Capture the cell that displays the provided text and extract its (x, y) central coordinate. 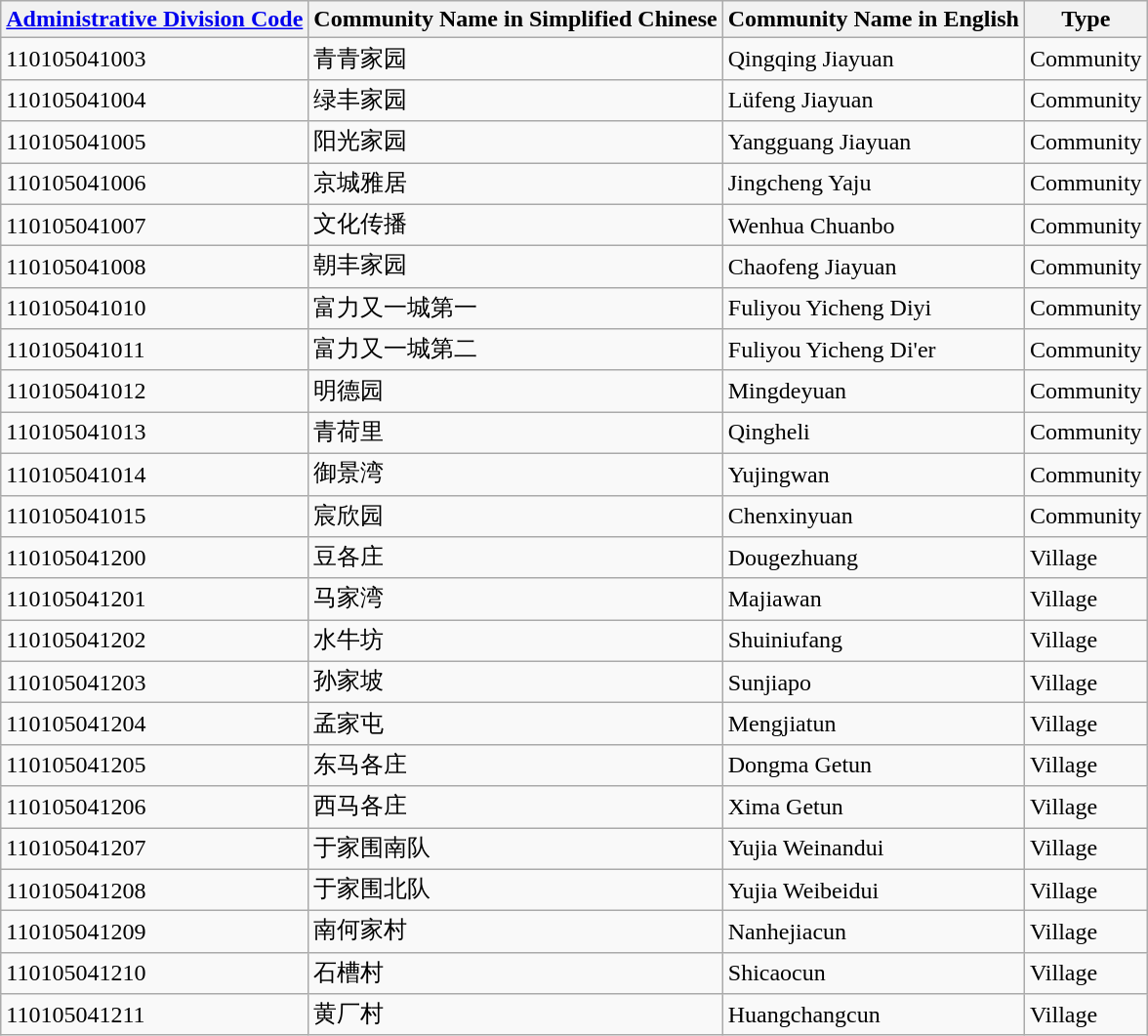
Yujingwan (873, 475)
110105041004 (154, 100)
富力又一城第一 (515, 309)
Lüfeng Jiayuan (873, 100)
Wenhua Chuanbo (873, 225)
110105041006 (154, 184)
石槽村 (515, 973)
Community Name in English (873, 20)
Majiawan (873, 600)
110105041010 (154, 309)
110105041007 (154, 225)
Qingqing Jiayuan (873, 59)
于家围北队 (515, 891)
110105041013 (154, 434)
Yangguang Jiayuan (873, 143)
110105041008 (154, 268)
110105041210 (154, 973)
京城雅居 (515, 184)
Mengjiatun (873, 725)
孟家屯 (515, 725)
青青家园 (515, 59)
Dongma Getun (873, 766)
朝丰家园 (515, 268)
明德园 (515, 391)
Sunjiapo (873, 682)
Qingheli (873, 434)
Nanhejiacun (873, 932)
马家湾 (515, 600)
110105041207 (154, 850)
Jingcheng Yaju (873, 184)
Administrative Division Code (154, 20)
110105041014 (154, 475)
阳光家园 (515, 143)
110105041205 (154, 766)
绿丰家园 (515, 100)
Xima Getun (873, 807)
Yujia Weibeidui (873, 891)
Type (1086, 20)
Shuiniufang (873, 641)
110105041012 (154, 391)
110105041206 (154, 807)
110105041015 (154, 516)
Fuliyou Yicheng Diyi (873, 309)
Dougezhuang (873, 559)
孙家坡 (515, 682)
Yujia Weinandui (873, 850)
110105041211 (154, 1015)
Chenxinyuan (873, 516)
110105041003 (154, 59)
110105041209 (154, 932)
富力又一城第二 (515, 350)
豆各庄 (515, 559)
宸欣园 (515, 516)
文化传播 (515, 225)
110105041203 (154, 682)
Huangchangcun (873, 1015)
110105041200 (154, 559)
110105041204 (154, 725)
Community Name in Simplified Chinese (515, 20)
于家围南队 (515, 850)
御景湾 (515, 475)
东马各庄 (515, 766)
Chaofeng Jiayuan (873, 268)
Fuliyou Yicheng Di'er (873, 350)
Mingdeyuan (873, 391)
水牛坊 (515, 641)
西马各庄 (515, 807)
110105041202 (154, 641)
110105041011 (154, 350)
110105041201 (154, 600)
110105041005 (154, 143)
青荷里 (515, 434)
黄厂村 (515, 1015)
南何家村 (515, 932)
Shicaocun (873, 973)
110105041208 (154, 891)
